Provide the [X, Y] coordinate of the cell's center where the given text is located.  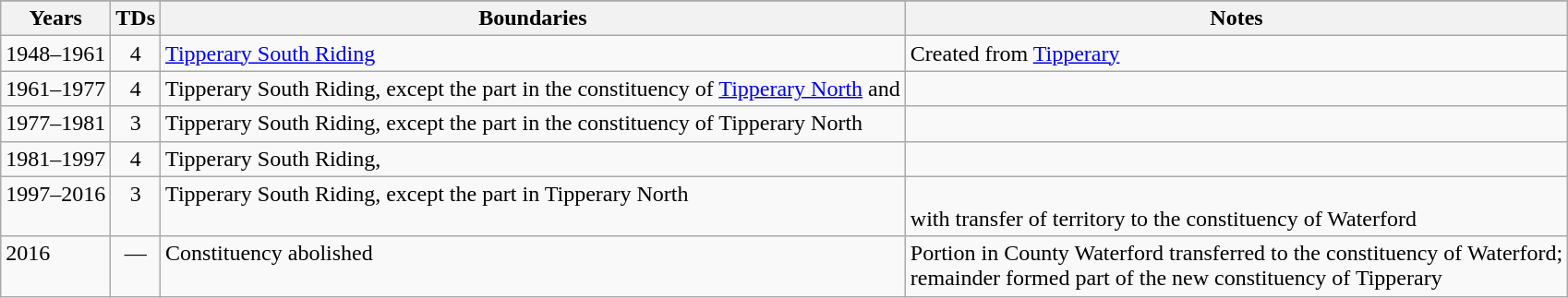
Created from Tipperary [1236, 54]
Notes [1236, 18]
Tipperary South Riding [534, 54]
Portion in County Waterford transferred to the constituency of Waterford;remainder formed part of the new constituency of Tipperary [1236, 266]
Boundaries [534, 18]
1981–1997 [55, 159]
2016 [55, 266]
Tipperary South Riding, except the part in Tipperary North [534, 207]
1961–1977 [55, 89]
with transfer of territory to the constituency of Waterford [1236, 207]
— [136, 266]
Tipperary South Riding, except the part in the constituency of Tipperary North [534, 124]
TDs [136, 18]
Tipperary South Riding, [534, 159]
1948–1961 [55, 54]
1997–2016 [55, 207]
Tipperary South Riding, except the part in the constituency of Tipperary North and [534, 89]
1977–1981 [55, 124]
Constituency abolished [534, 266]
Years [55, 18]
